From the cell containing the given text, extract its center point as (x, y) coordinate. 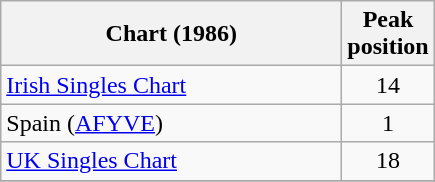
UK Singles Chart (172, 161)
18 (388, 161)
Peakposition (388, 34)
14 (388, 85)
Spain (AFYVE) (172, 123)
Chart (1986) (172, 34)
1 (388, 123)
Irish Singles Chart (172, 85)
